Provide the (X, Y) coordinate of the cell's center where the given text is located.  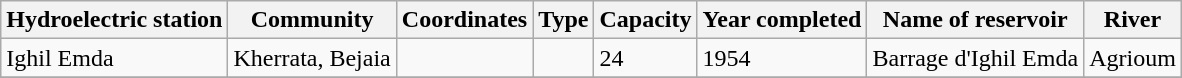
Name of reservoir (976, 20)
Ighil Emda (114, 58)
Coordinates (464, 20)
24 (646, 58)
1954 (782, 58)
Barrage d'Ighil Emda (976, 58)
Hydroelectric station (114, 20)
River (1133, 20)
Kherrata, Bejaia (312, 58)
Agrioum (1133, 58)
Year completed (782, 20)
Type (564, 20)
Community (312, 20)
Capacity (646, 20)
